Detect which cell encompasses the target text, then output its (X, Y) center coordinate. 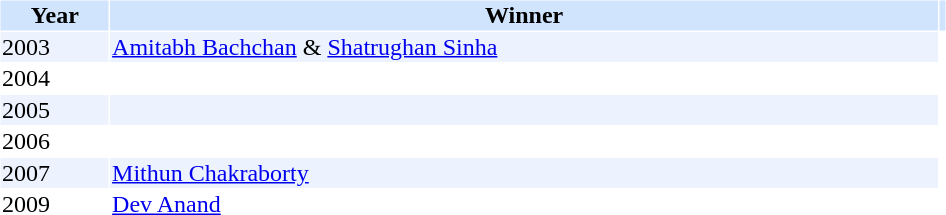
Amitabh Bachchan & Shatrughan Sinha (524, 47)
Winner (524, 15)
2006 (54, 141)
2007 (54, 173)
2004 (54, 79)
Year (54, 15)
2005 (54, 110)
2003 (54, 47)
Mithun Chakraborty (524, 173)
